Pinpoint the cell where the given text exists, returning its [x, y] midpoint coordinate. 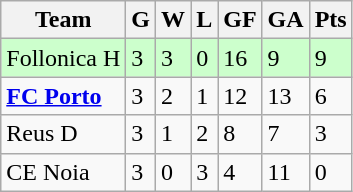
CE Noia [64, 172]
G [141, 20]
4 [240, 172]
13 [286, 96]
FC Porto [64, 96]
GF [240, 20]
W [174, 20]
12 [240, 96]
6 [330, 96]
7 [286, 134]
8 [240, 134]
11 [286, 172]
L [204, 20]
Reus D [64, 134]
16 [240, 58]
Pts [330, 20]
GA [286, 20]
Follonica H [64, 58]
Team [64, 20]
